Locate the cell with the specified text and output its [x, y] center coordinate. 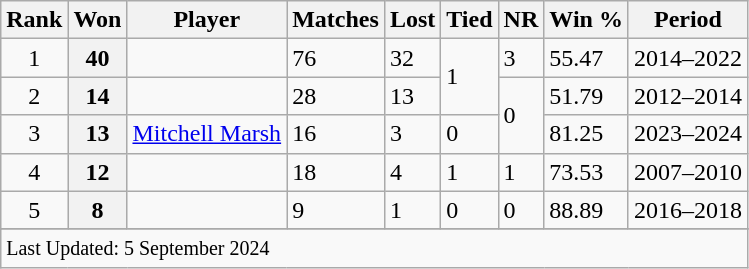
2 [34, 96]
2014–2022 [688, 58]
32 [412, 58]
Won [98, 20]
9 [336, 210]
Period [688, 20]
73.53 [586, 172]
Player [207, 20]
Tied [470, 20]
Rank [34, 20]
2012–2014 [688, 96]
NR [521, 20]
14 [98, 96]
40 [98, 58]
Matches [336, 20]
51.79 [586, 96]
16 [336, 134]
2016–2018 [688, 210]
5 [34, 210]
Win % [586, 20]
81.25 [586, 134]
Mitchell Marsh [207, 134]
18 [336, 172]
12 [98, 172]
Last Updated: 5 September 2024 [374, 248]
76 [336, 58]
2023–2024 [688, 134]
8 [98, 210]
55.47 [586, 58]
Lost [412, 20]
28 [336, 96]
88.89 [586, 210]
2007–2010 [688, 172]
